Search for the cell housing the specified text and yield its [x, y] center coordinate. 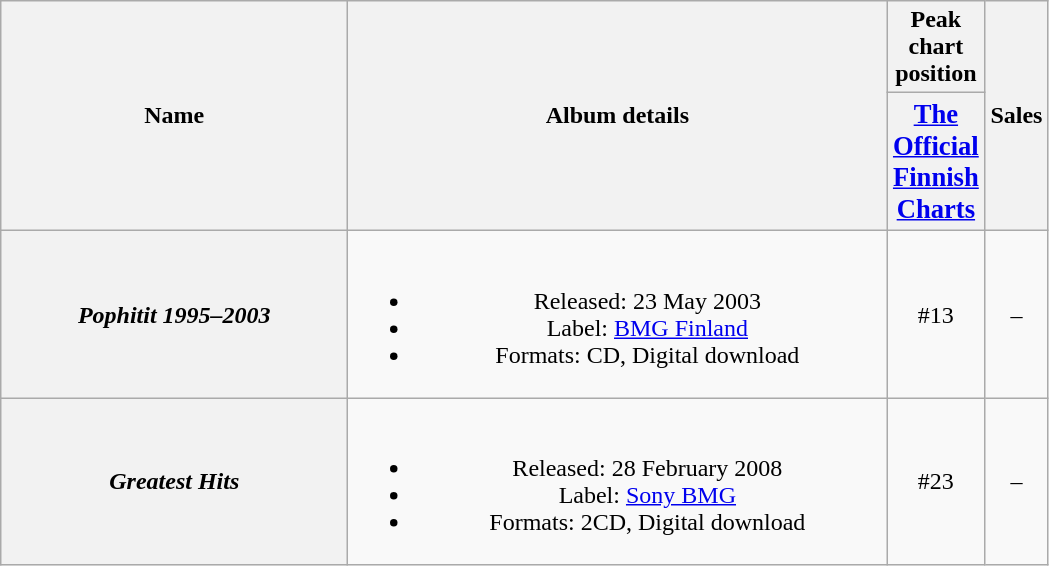
The Official Finnish Charts [936, 162]
Greatest Hits [174, 482]
Name [174, 116]
Peak chart position [936, 47]
Album details [618, 116]
#23 [936, 482]
#13 [936, 314]
Sales [1016, 116]
Released: 28 February 2008Label: Sony BMGFormats: 2CD, Digital download [618, 482]
Released: 23 May 2003Label: BMG FinlandFormats: CD, Digital download [618, 314]
Pophitit 1995–2003 [174, 314]
